Locate the cell with the specified text and output its (x, y) center coordinate. 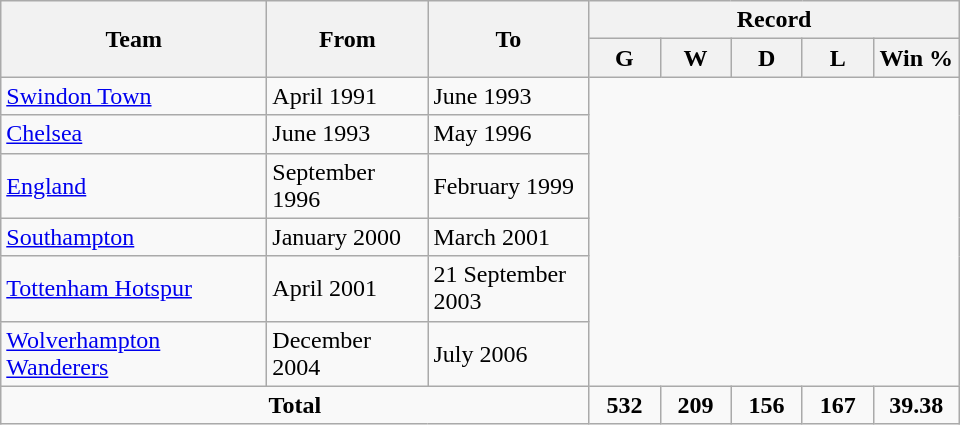
21 September 2003 (508, 288)
February 1999 (508, 186)
March 2001 (508, 237)
Team (134, 39)
39.38 (916, 405)
January 2000 (348, 237)
Tottenham Hotspur (134, 288)
May 1996 (508, 134)
G (624, 58)
Record (774, 20)
To (508, 39)
July 2006 (508, 354)
Wolverhampton Wanderers (134, 354)
From (348, 39)
532 (624, 405)
Chelsea (134, 134)
April 1991 (348, 96)
England (134, 186)
D (766, 58)
Win % (916, 58)
April 2001 (348, 288)
156 (766, 405)
Total (295, 405)
Southampton (134, 237)
L (838, 58)
W (696, 58)
209 (696, 405)
December 2004 (348, 354)
Swindon Town (134, 96)
September 1996 (348, 186)
167 (838, 405)
